Output the (x, y) coordinate of the center of the cell containing the given text.  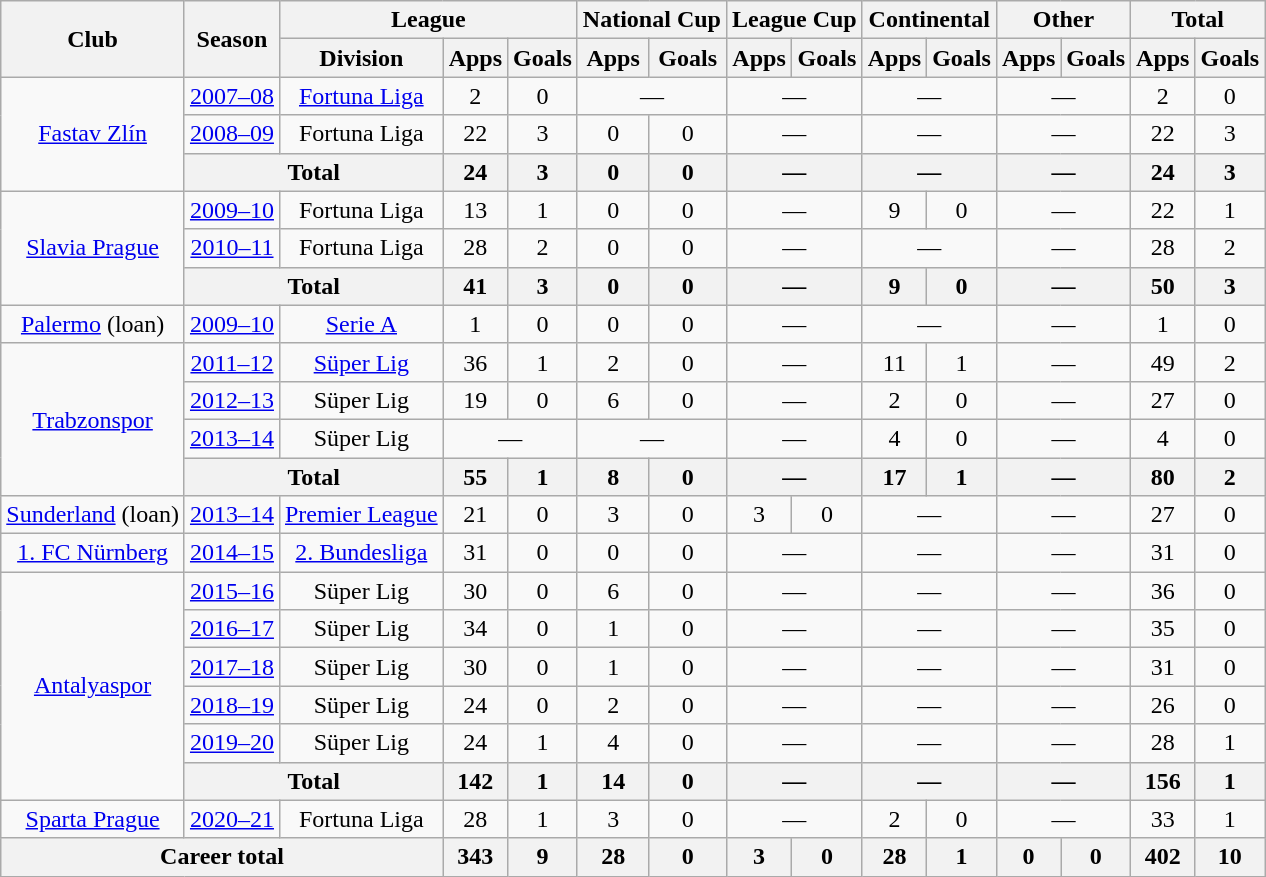
2010–11 (232, 248)
2016–17 (232, 629)
Premier League (361, 515)
50 (1163, 286)
142 (475, 781)
55 (475, 477)
8 (613, 477)
35 (1163, 629)
2. Bundesliga (361, 553)
League (428, 20)
National Cup (652, 20)
2020–21 (232, 819)
2007–08 (232, 96)
Club (93, 39)
26 (1163, 705)
Continental (929, 20)
Antalyaspor (93, 686)
41 (475, 286)
80 (1163, 477)
2015–16 (232, 591)
11 (894, 362)
League Cup (794, 20)
Division (361, 58)
33 (1163, 819)
Career total (222, 857)
156 (1163, 781)
19 (475, 400)
Palermo (loan) (93, 324)
34 (475, 629)
1. FC Nürnberg (93, 553)
Sparta Prague (93, 819)
2017–18 (232, 667)
17 (894, 477)
Trabzonspor (93, 419)
Fastav Zlín (93, 134)
2012–13 (232, 400)
Sunderland (loan) (93, 515)
10 (1230, 857)
14 (613, 781)
2019–20 (232, 743)
343 (475, 857)
21 (475, 515)
2018–19 (232, 705)
2011–12 (232, 362)
Other (1063, 20)
Serie A (361, 324)
Season (232, 39)
402 (1163, 857)
2014–15 (232, 553)
Slavia Prague (93, 248)
13 (475, 210)
49 (1163, 362)
2008–09 (232, 134)
